Return (x, y) of the center of cell containing provided text 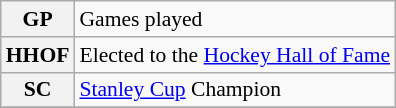
SC (38, 90)
Games played (234, 19)
Elected to the Hockey Hall of Fame (234, 55)
Stanley Cup Champion (234, 90)
GP (38, 19)
HHOF (38, 55)
